Capture the cell that displays the provided text and extract its (x, y) central coordinate. 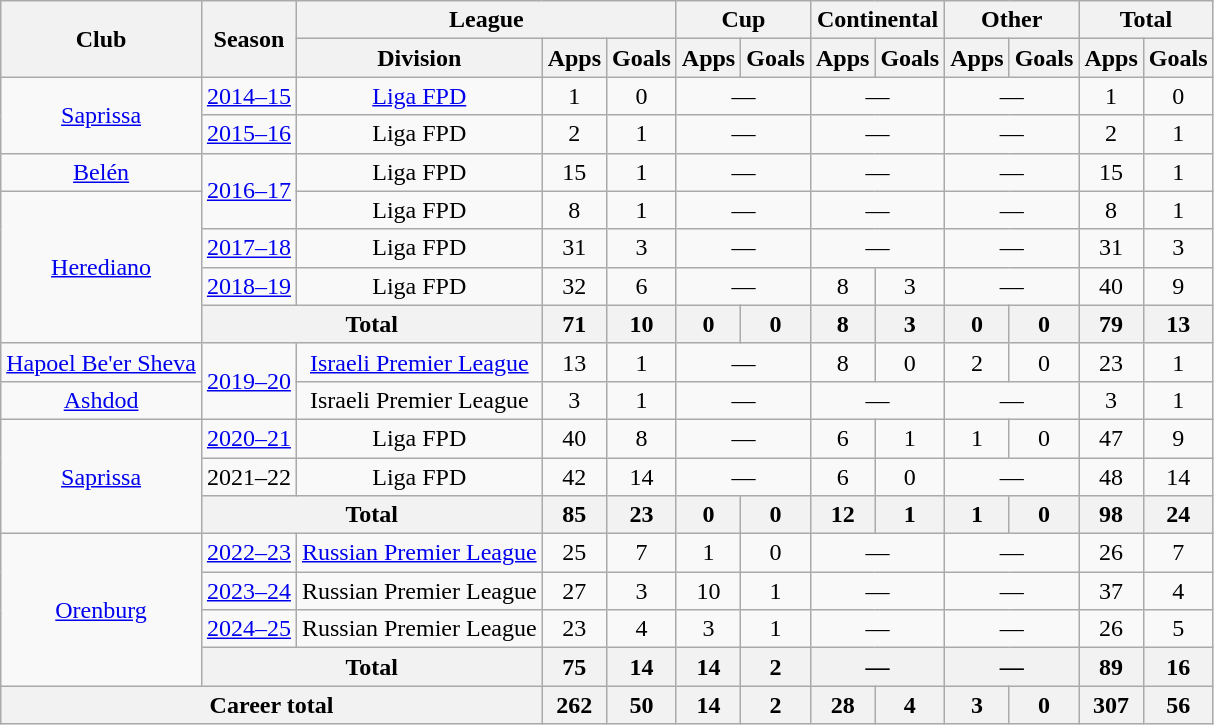
12 (842, 515)
Ashdod (102, 400)
2016–17 (248, 191)
Other (1012, 20)
Hapoel Be'er Sheva (102, 362)
28 (842, 705)
50 (642, 705)
24 (1178, 515)
27 (574, 591)
16 (1178, 667)
2017–18 (248, 248)
262 (574, 705)
2018–19 (248, 286)
75 (574, 667)
2015–16 (248, 134)
47 (1111, 438)
32 (574, 286)
98 (1111, 515)
League (486, 20)
Continental (877, 20)
25 (574, 553)
48 (1111, 477)
Herediano (102, 267)
Club (102, 39)
71 (574, 324)
Division (419, 58)
2022–23 (248, 553)
2023–24 (248, 591)
2019–20 (248, 381)
Season (248, 39)
307 (1111, 705)
Cup (743, 20)
2024–25 (248, 629)
Orenburg (102, 610)
Belén (102, 172)
42 (574, 477)
2021–22 (248, 477)
Career total (272, 705)
2014–15 (248, 96)
5 (1178, 629)
37 (1111, 591)
89 (1111, 667)
56 (1178, 705)
79 (1111, 324)
85 (574, 515)
2020–21 (248, 438)
